Determine the (x, y) coordinate at the center of the cell enclosing the given text.  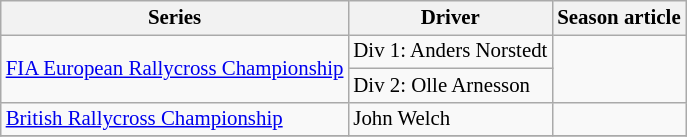
Season article (618, 18)
British Rallycross Championship (175, 119)
Driver (450, 18)
FIA European Rallycross Championship (175, 68)
Div 2: Olle Arnesson (450, 85)
Div 1: Anders Norstedt (450, 51)
Series (175, 18)
John Welch (450, 119)
